Search for the cell housing the specified text and yield its (X, Y) center coordinate. 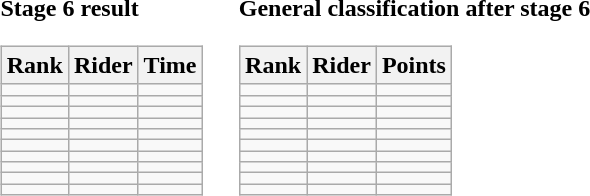
Points (414, 65)
Time (170, 65)
